Capture the cell that displays the provided text and extract its [X, Y] central coordinate. 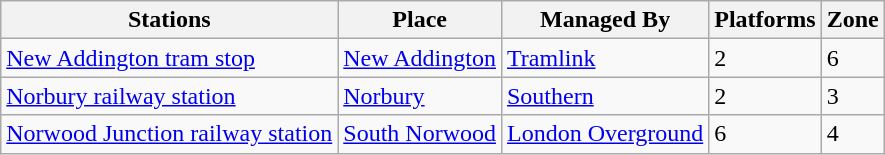
3 [852, 96]
Place [420, 20]
London Overground [604, 134]
Norbury railway station [170, 96]
Stations [170, 20]
Managed By [604, 20]
Platforms [765, 20]
South Norwood [420, 134]
New Addington [420, 58]
Zone [852, 20]
Southern [604, 96]
4 [852, 134]
New Addington tram stop [170, 58]
Norbury [420, 96]
Norwood Junction railway station [170, 134]
Tramlink [604, 58]
